Return (x, y) of the center of cell containing provided text 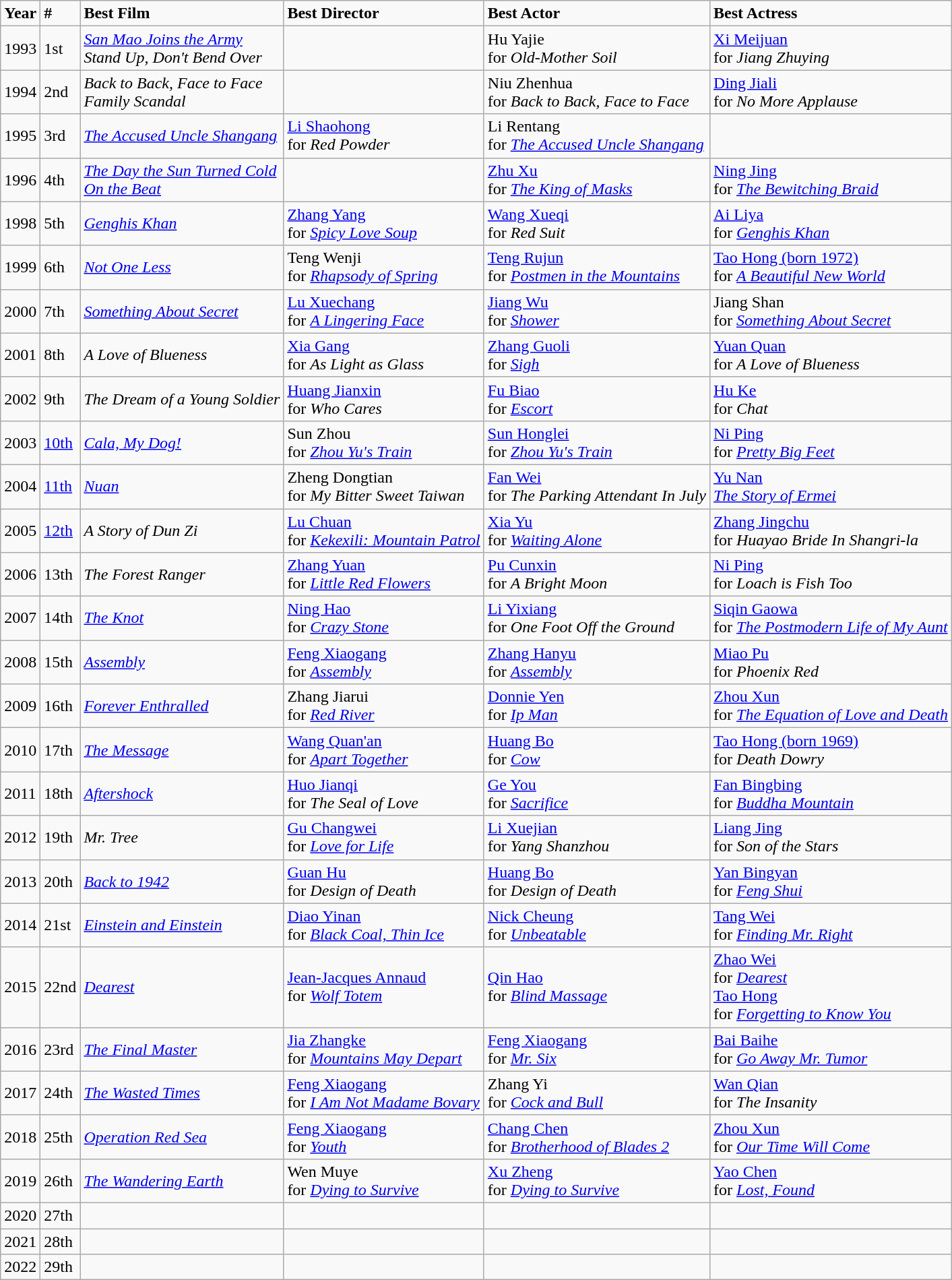
Jean-Jacques Annaudfor Wolf Totem (384, 987)
Aftershock (182, 794)
24th (61, 1093)
Ding Jialifor No More Applause (831, 92)
14th (61, 619)
Jiang Shanfor Something About Secret (831, 311)
2022 (20, 1267)
2021 (20, 1241)
Something About Secret (182, 311)
San Mao Joins the ArmyStand Up, Don't Bend Over (182, 49)
19th (61, 837)
Zhou Xunfor The Equation of Love and Death (831, 706)
Yu NanThe Story of Ermei (831, 487)
28th (61, 1241)
2014 (20, 925)
Einstein and Einstein (182, 925)
4th (61, 179)
# (61, 13)
A Story of Dun Zi (182, 530)
Lu Xuechangfor A Lingering Face (384, 311)
Gu Changweifor Love for Life (384, 837)
9th (61, 399)
Zhang Hanyufor Assembly (597, 662)
The Day the Sun Turned ColdOn the Beat (182, 179)
Yuan Quanfor A Love of Blueness (831, 355)
Zhang Yuanfor Little Red Flowers (384, 574)
The Wasted Times (182, 1093)
The Accused Uncle Shangang (182, 136)
2003 (20, 442)
Zhang Yifor Cock and Bull (597, 1093)
2nd (61, 92)
2010 (20, 750)
Assembly (182, 662)
Fan Weifor The Parking Attendant In July (597, 487)
Tang Weifor Finding Mr. Right (831, 925)
2012 (20, 837)
Xu Zhengfor Dying to Survive (597, 1181)
3rd (61, 136)
Ni Pingfor Pretty Big Feet (831, 442)
Ning Jingfor The Bewitching Braid (831, 179)
1998 (20, 224)
Ning Haofor Crazy Stone (384, 619)
Fan Bingbingfor Buddha Mountain (831, 794)
Wen Muyefor Dying to Survive (384, 1181)
2016 (20, 1049)
Diao Yinanfor Black Coal, Thin Ice (384, 925)
13th (61, 574)
Back to 1942 (182, 882)
2004 (20, 487)
20th (61, 882)
Mr. Tree (182, 837)
8th (61, 355)
The Dream of a Young Soldier (182, 399)
Donnie Yenfor Ip Man (597, 706)
Niu Zhenhuafor Back to Back, Face to Face (597, 92)
Lu Chuanfor Kekexili: Mountain Patrol (384, 530)
Teng Rujunfor Postmen in the Mountains (597, 267)
Wan Qianfor The Insanity (831, 1093)
Teng Wenjifor Rhapsody of Spring (384, 267)
21st (61, 925)
Zhou Xunfor Our Time Will Come (831, 1136)
Siqin Gaowafor The Postmodern Life of My Aunt (831, 619)
1999 (20, 267)
Huang Bofor Cow (597, 750)
Ai Liyafor Genghis Khan (831, 224)
2017 (20, 1093)
1995 (20, 136)
Huang Jianxinfor Who Cares (384, 399)
Xia Yufor Waiting Alone (597, 530)
Li Xuejianfor Yang Shanzhou (597, 837)
10th (61, 442)
Zhang Guolifor Sigh (597, 355)
Li Yixiangfor One Foot Off the Ground (597, 619)
1996 (20, 179)
Chang Chenfor Brotherhood of Blades 2 (597, 1136)
Zhu Xufor The King of Masks (597, 179)
Sun Hongleifor Zhou Yu's Train (597, 442)
Not One Less (182, 267)
Year (20, 13)
Yao Chenfor Lost, Found (831, 1181)
17th (61, 750)
Jiang Wufor Shower (597, 311)
Hu Yajiefor Old-Mother Soil (597, 49)
Xi Meijuanfor Jiang Zhuying (831, 49)
2015 (20, 987)
The Forest Ranger (182, 574)
2019 (20, 1181)
Cala, My Dog! (182, 442)
Wang Xueqifor Red Suit (597, 224)
27th (61, 1215)
1993 (20, 49)
Zhao Weifor DearestTao Hongfor Forgetting to Know You (831, 987)
Jia Zhangkefor Mountains May Depart (384, 1049)
Qin Haofor Blind Massage (597, 987)
The Wandering Earth (182, 1181)
Li Rentangfor The Accused Uncle Shangang (597, 136)
Feng Xiaogangfor Mr. Six (597, 1049)
Huo Jianqifor The Seal of Love (384, 794)
29th (61, 1267)
2000 (20, 311)
2002 (20, 399)
2005 (20, 530)
2006 (20, 574)
Operation Red Sea (182, 1136)
Liang Jingfor Son of the Stars (831, 837)
25th (61, 1136)
1st (61, 49)
Ni Pingfor Loach is Fish Too (831, 574)
Zhang Yangfor Spicy Love Soup (384, 224)
Tao Hong (born 1969)for Death Dowry (831, 750)
Best Actor (597, 13)
Xia Gangfor As Light as Glass (384, 355)
Ge Youfor Sacrifice (597, 794)
Huang Bofor Design of Death (597, 882)
The Knot (182, 619)
The Final Master (182, 1049)
15th (61, 662)
Zhang Jiaruifor Red River (384, 706)
Tao Hong (born 1972)for A Beautiful New World (831, 267)
22nd (61, 987)
23rd (61, 1049)
Guan Hufor Design of Death (384, 882)
Zheng Dongtianfor My Bitter Sweet Taiwan (384, 487)
The Message (182, 750)
11th (61, 487)
Feng Xiaogangfor Youth (384, 1136)
Pu Cunxinfor A Bright Moon (597, 574)
Feng Xiaogangfor Assembly (384, 662)
2001 (20, 355)
Feng Xiaogangfor I Am Not Madame Bovary (384, 1093)
Bai Baihefor Go Away Mr. Tumor (831, 1049)
2020 (20, 1215)
Nuan (182, 487)
7th (61, 311)
Sun Zhoufor Zhou Yu's Train (384, 442)
Miao Pufor Phoenix Red (831, 662)
Fu Biaofor Escort (597, 399)
26th (61, 1181)
Wang Quan'anfor Apart Together (384, 750)
Dearest (182, 987)
A Love of Blueness (182, 355)
16th (61, 706)
2013 (20, 882)
Hu Kefor Chat (831, 399)
12th (61, 530)
Zhang Jingchufor Huayao Bride In Shangri-la (831, 530)
Best Film (182, 13)
Best Actress (831, 13)
2008 (20, 662)
1994 (20, 92)
Best Director (384, 13)
6th (61, 267)
18th (61, 794)
5th (61, 224)
Yan Bingyanfor Feng Shui (831, 882)
Forever Enthralled (182, 706)
Nick Cheungfor Unbeatable (597, 925)
Genghis Khan (182, 224)
2018 (20, 1136)
Li Shaohongfor Red Powder (384, 136)
Back to Back, Face to FaceFamily Scandal (182, 92)
2011 (20, 794)
2009 (20, 706)
2007 (20, 619)
